Identify which cell holds the provided text, then report its (x, y) central coordinate. 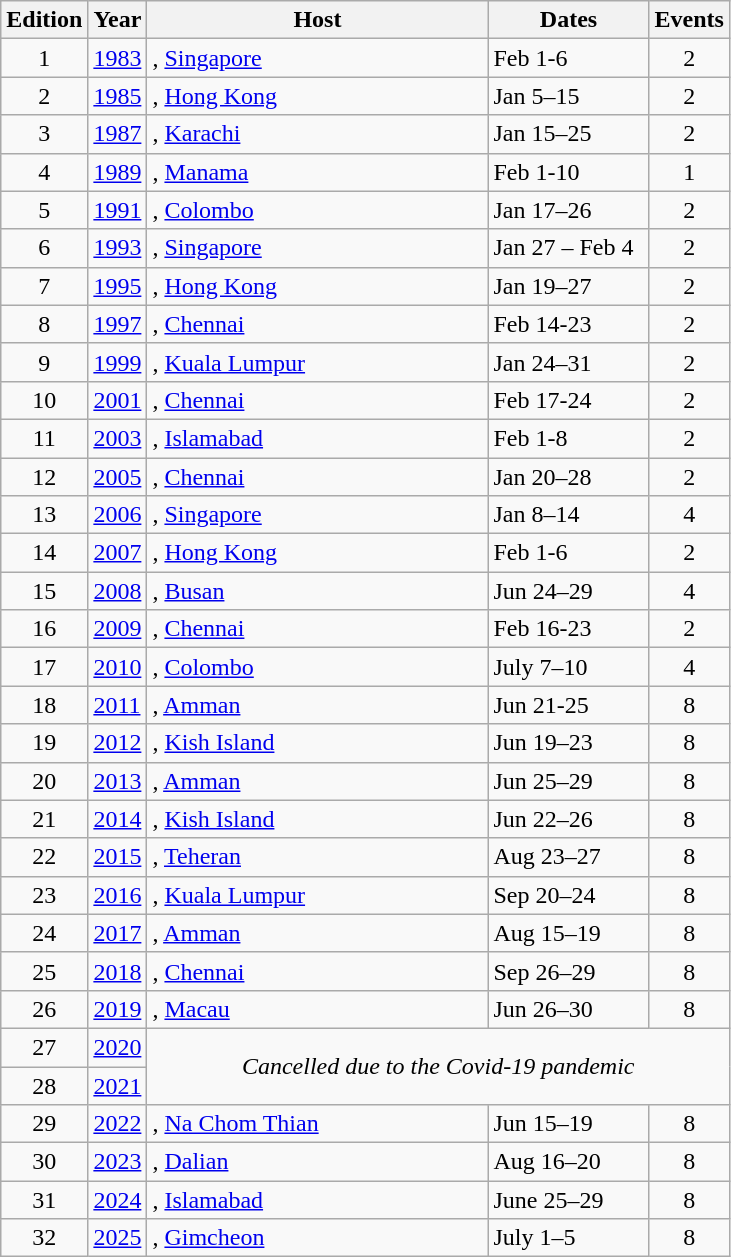
Jun 25–29 (568, 781)
Feb 14-23 (568, 324)
Jan 17–26 (568, 210)
Host (318, 20)
2025 (118, 1238)
June 25–29 (568, 1200)
2009 (118, 629)
1989 (118, 172)
Cancelled due to the Covid-19 pandemic (438, 1066)
7 (44, 286)
20 (44, 781)
5 (44, 210)
Jan 19–27 (568, 286)
Jan 27 – Feb 4 (568, 248)
Jun 19–23 (568, 743)
, Manama (318, 172)
, Dalian (318, 1162)
29 (44, 1124)
Feb 17-24 (568, 400)
Aug 16–20 (568, 1162)
Sep 20–24 (568, 895)
2016 (118, 895)
1991 (118, 210)
Jun 15–19 (568, 1124)
1993 (118, 248)
1997 (118, 324)
1983 (118, 58)
, Teheran (318, 857)
Jan 24–31 (568, 362)
2020 (118, 1047)
2001 (118, 400)
2014 (118, 819)
Jan 15–25 (568, 134)
14 (44, 553)
17 (44, 667)
Jan 5–15 (568, 96)
32 (44, 1238)
21 (44, 819)
9 (44, 362)
2023 (118, 1162)
Year (118, 20)
1999 (118, 362)
Feb 16-23 (568, 629)
2019 (118, 1009)
3 (44, 134)
, Karachi (318, 134)
31 (44, 1200)
12 (44, 477)
24 (44, 933)
Edition (44, 20)
2005 (118, 477)
Jun 22–26 (568, 819)
23 (44, 895)
1985 (118, 96)
2021 (118, 1085)
2017 (118, 933)
2007 (118, 553)
Dates (568, 20)
Aug 15–19 (568, 933)
2010 (118, 667)
1995 (118, 286)
16 (44, 629)
13 (44, 515)
Jan 20–28 (568, 477)
18 (44, 705)
2012 (118, 743)
2015 (118, 857)
19 (44, 743)
26 (44, 1009)
Feb 1-10 (568, 172)
, Na Chom Thian (318, 1124)
2013 (118, 781)
1987 (118, 134)
Jun 21-25 (568, 705)
Aug 23–27 (568, 857)
22 (44, 857)
Jun 26–30 (568, 1009)
15 (44, 591)
30 (44, 1162)
Jan 8–14 (568, 515)
6 (44, 248)
2008 (118, 591)
July 7–10 (568, 667)
2018 (118, 971)
, Gimcheon (318, 1238)
July 1–5 (568, 1238)
2022 (118, 1124)
11 (44, 438)
2006 (118, 515)
, Macau (318, 1009)
28 (44, 1085)
2011 (118, 705)
Events (689, 20)
Sep 26–29 (568, 971)
2003 (118, 438)
25 (44, 971)
Jun 24–29 (568, 591)
Feb 1-8 (568, 438)
, Busan (318, 591)
2024 (118, 1200)
10 (44, 400)
27 (44, 1047)
